Determine the [X, Y] coordinate at the center of the cell enclosing the given text.  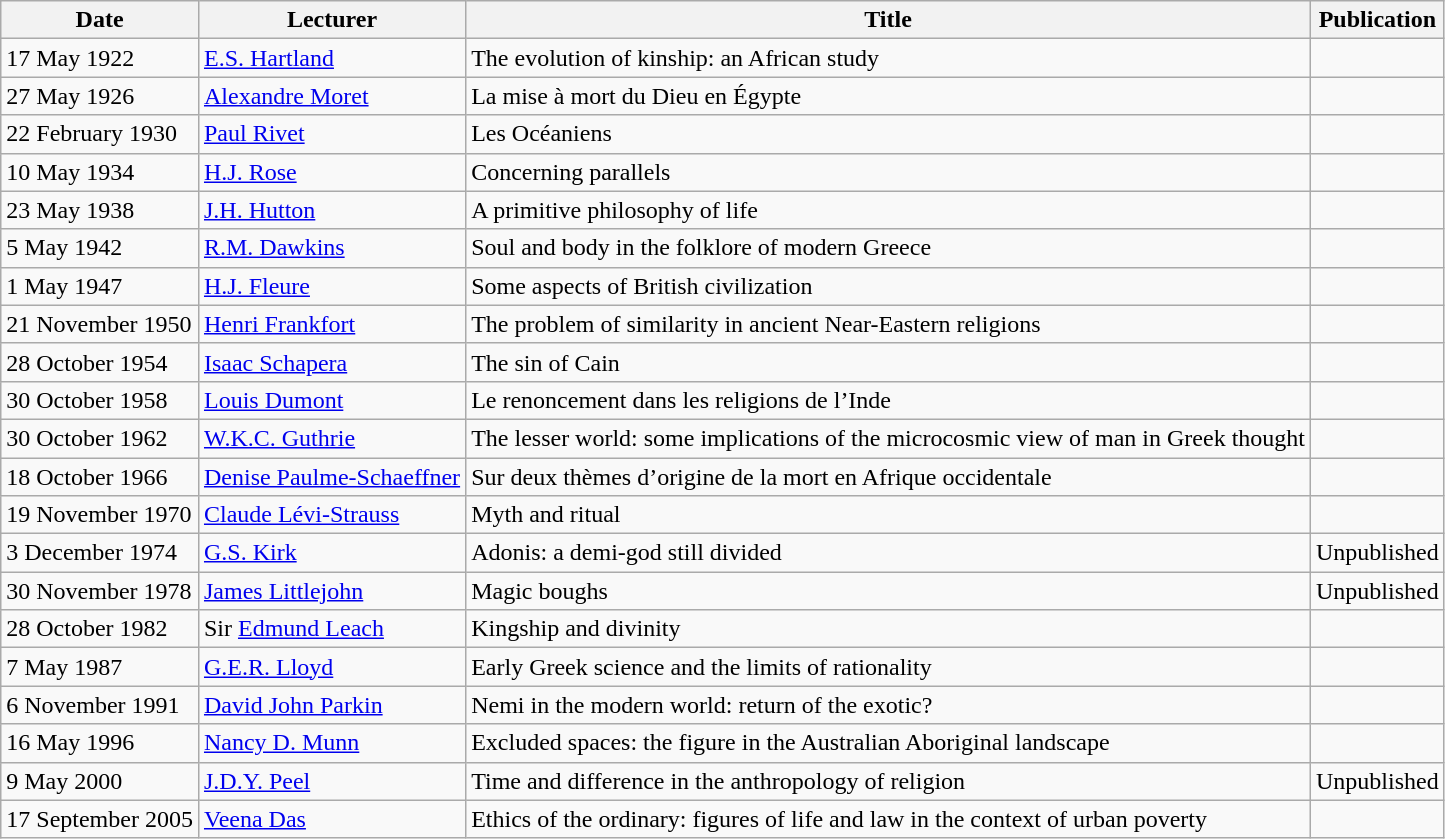
H.J. Rose [332, 172]
Date [100, 20]
G.E.R. Lloyd [332, 667]
6 November 1991 [100, 705]
23 May 1938 [100, 210]
Les Océaniens [888, 134]
The sin of Cain [888, 362]
Excluded spaces: the figure in the Australian Aboriginal landscape [888, 743]
Kingship and divinity [888, 629]
17 September 2005 [100, 819]
A primitive philosophy of life [888, 210]
Alexandre Moret [332, 96]
Le renoncement dans les religions de l’Inde [888, 400]
5 May 1942 [100, 248]
28 October 1982 [100, 629]
Soul and body in the folklore of modern Greece [888, 248]
G.S. Kirk [332, 553]
1 May 1947 [100, 286]
Title [888, 20]
Louis Dumont [332, 400]
Time and difference in the anthropology of religion [888, 781]
21 November 1950 [100, 324]
Magic boughs [888, 591]
3 December 1974 [100, 553]
Isaac Schapera [332, 362]
The problem of similarity in ancient Near-Eastern religions [888, 324]
Claude Lévi-Strauss [332, 515]
16 May 1996 [100, 743]
Early Greek science and the limits of rationality [888, 667]
22 February 1930 [100, 134]
27 May 1926 [100, 96]
Concerning parallels [888, 172]
Sur deux thèmes d’origine de la mort en Afrique occidentale [888, 477]
Denise Paulme-Schaeffner [332, 477]
David John Parkin [332, 705]
Sir Edmund Leach [332, 629]
La mise à mort du Dieu en Égypte [888, 96]
James Littlejohn [332, 591]
30 November 1978 [100, 591]
9 May 2000 [100, 781]
J.D.Y. Peel [332, 781]
Henri Frankfort [332, 324]
Nemi in the modern world: return of the exotic? [888, 705]
R.M. Dawkins [332, 248]
Paul Rivet [332, 134]
J.H. Hutton [332, 210]
E.S. Hartland [332, 58]
Ethics of the ordinary: figures of life and law in the context of urban poverty [888, 819]
H.J. Fleure [332, 286]
19 November 1970 [100, 515]
Some aspects of British civilization [888, 286]
17 May 1922 [100, 58]
W.K.C. Guthrie [332, 438]
Lecturer [332, 20]
The lesser world: some implications of the microcosmic view of man in Greek thought [888, 438]
Publication [1378, 20]
10 May 1934 [100, 172]
30 October 1958 [100, 400]
18 October 1966 [100, 477]
Nancy D. Munn [332, 743]
28 October 1954 [100, 362]
7 May 1987 [100, 667]
Veena Das [332, 819]
Adonis: a demi-god still divided [888, 553]
30 October 1962 [100, 438]
Myth and ritual [888, 515]
The evolution of kinship: an African study [888, 58]
